Scan for the cell matching the given text and deliver its (X, Y) coordinate at center. 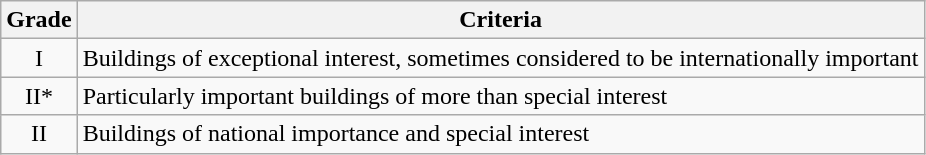
Buildings of national importance and special interest (500, 134)
II* (39, 96)
II (39, 134)
Criteria (500, 20)
I (39, 58)
Grade (39, 20)
Buildings of exceptional interest, sometimes considered to be internationally important (500, 58)
Particularly important buildings of more than special interest (500, 96)
